Search for the cell housing the specified text and yield its (X, Y) center coordinate. 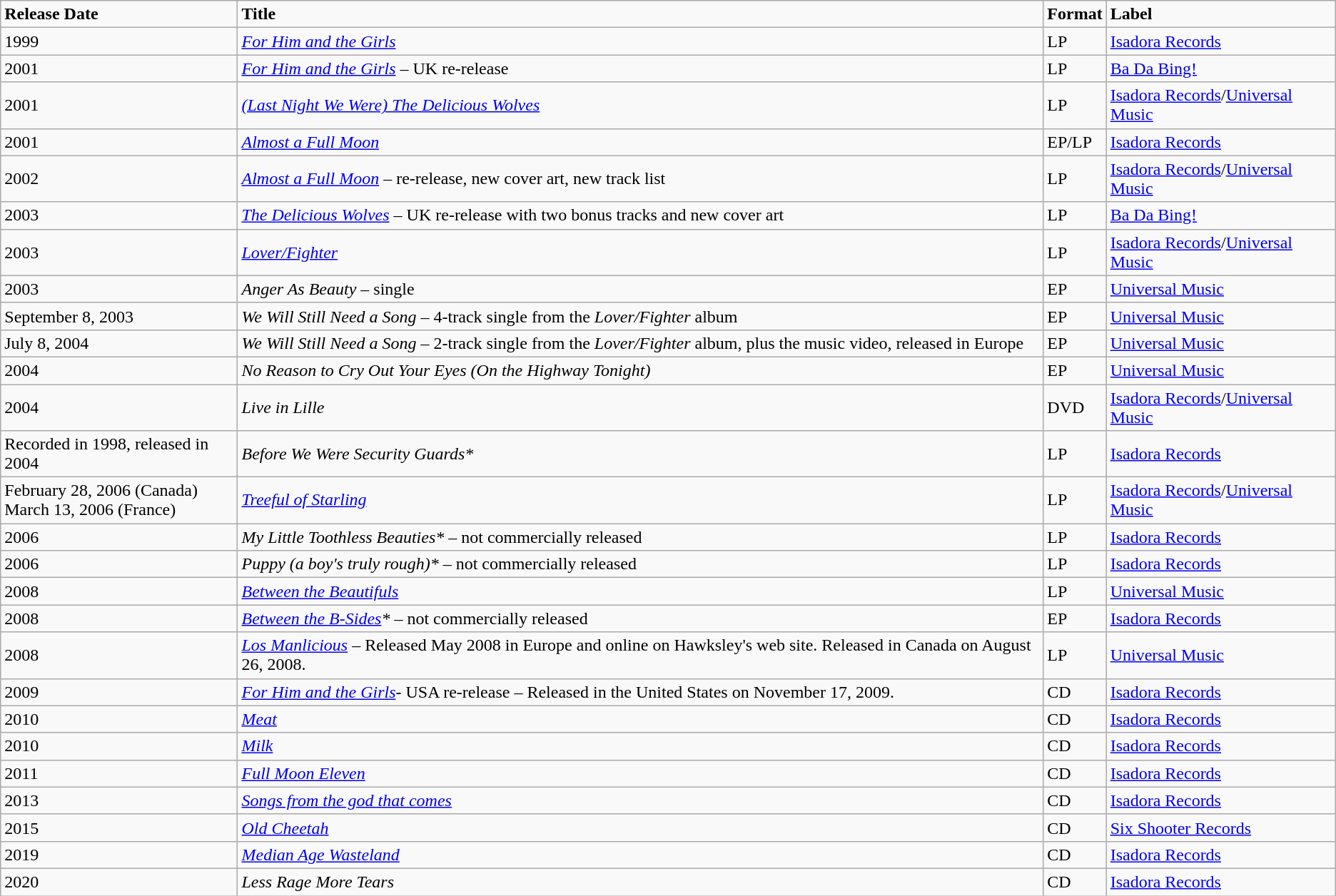
2020 (119, 882)
The Delicious Wolves – UK re-release with two bonus tracks and new cover art (641, 215)
Full Moon Eleven (641, 773)
February 28, 2006 (Canada)March 13, 2006 (France) (119, 501)
Almost a Full Moon (641, 142)
DVD (1075, 407)
For Him and the Girls- USA re-release – Released in the United States on November 17, 2009. (641, 692)
Anger As Beauty – single (641, 289)
Format (1075, 14)
Release Date (119, 14)
We Will Still Need a Song – 2-track single from the Lover/Fighter album, plus the music video, released in Europe (641, 343)
Live in Lille (641, 407)
Title (641, 14)
2019 (119, 855)
2015 (119, 828)
EP/LP (1075, 142)
Median Age Wasteland (641, 855)
2013 (119, 800)
September 8, 2003 (119, 316)
Puppy (a boy's truly rough)* – not commercially released (641, 564)
Less Rage More Tears (641, 882)
Treeful of Starling (641, 501)
Between the B-Sides* – not commercially released (641, 618)
2002 (119, 178)
Between the Beautifuls (641, 591)
For Him and the Girls (641, 41)
(Last Night We Were) The Delicious Wolves (641, 106)
Six Shooter Records (1220, 828)
1999 (119, 41)
Songs from the god that comes (641, 800)
Los Manlicious – Released May 2008 in Europe and online on Hawksley's web site. Released in Canada on August 26, 2008. (641, 655)
Recorded in 1998, released in 2004 (119, 454)
Before We Were Security Guards* (641, 454)
Milk (641, 746)
Old Cheetah (641, 828)
2011 (119, 773)
My Little Toothless Beauties* – not commercially released (641, 537)
Label (1220, 14)
No Reason to Cry Out Your Eyes (On the Highway Tonight) (641, 370)
2009 (119, 692)
Lover/Fighter (641, 253)
We Will Still Need a Song – 4-track single from the Lover/Fighter album (641, 316)
Almost a Full Moon – re-release, new cover art, new track list (641, 178)
Meat (641, 719)
July 8, 2004 (119, 343)
For Him and the Girls – UK re-release (641, 68)
